Scan for the cell matching the given text and deliver its (x, y) coordinate at center. 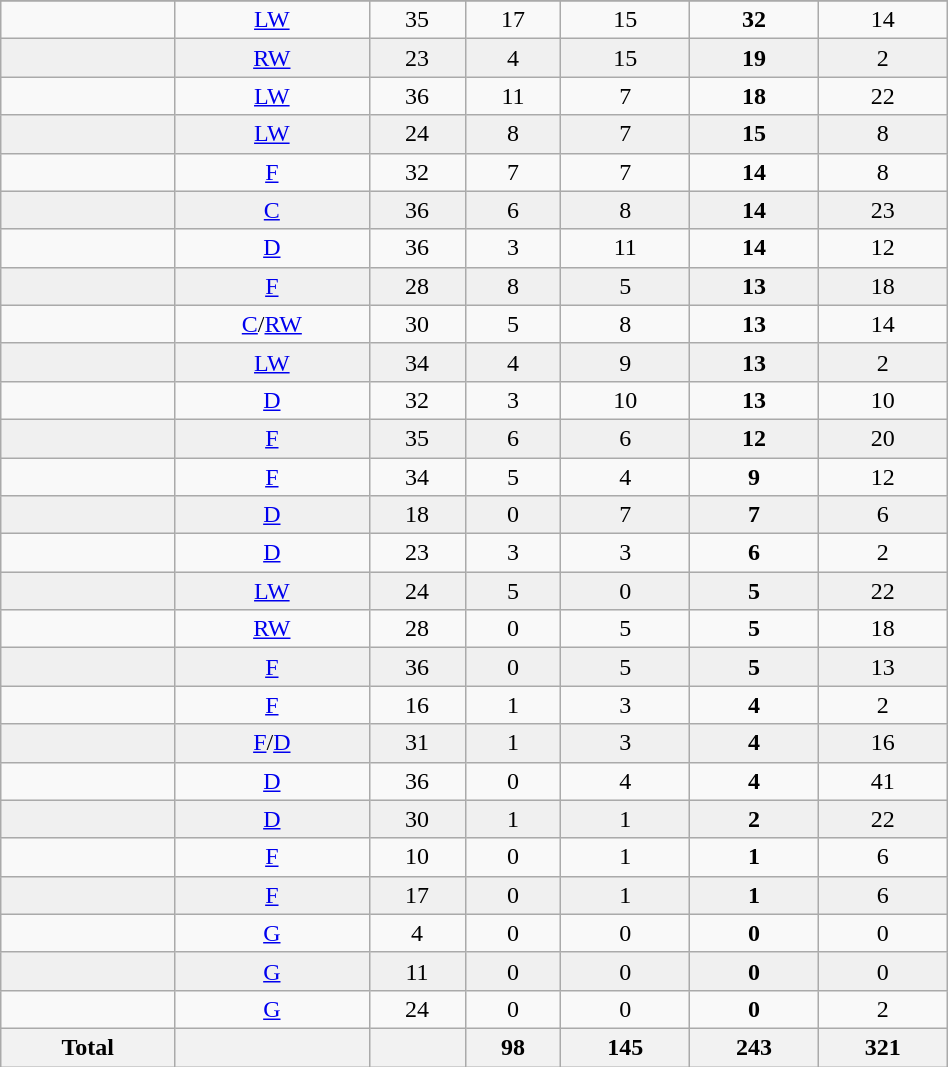
41 (882, 781)
98 (513, 1047)
19 (754, 58)
31 (417, 743)
C (272, 210)
145 (626, 1047)
C/RW (272, 324)
243 (754, 1047)
Total (88, 1047)
F/D (272, 743)
20 (882, 438)
321 (882, 1047)
